Search for the cell housing the specified text and yield its [X, Y] center coordinate. 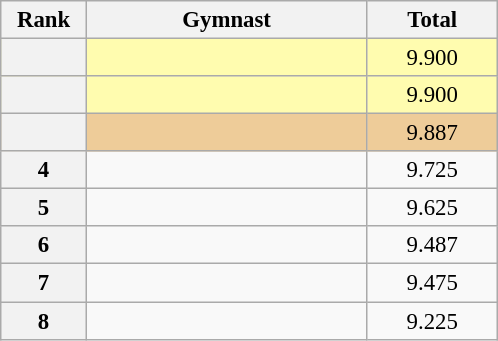
Gymnast [226, 20]
Total [432, 20]
8 [44, 321]
7 [44, 283]
6 [44, 245]
4 [44, 170]
9.475 [432, 283]
Rank [44, 20]
9.625 [432, 208]
9.725 [432, 170]
5 [44, 208]
9.225 [432, 321]
9.887 [432, 133]
9.487 [432, 245]
